Search for the cell housing the specified text and yield its [X, Y] center coordinate. 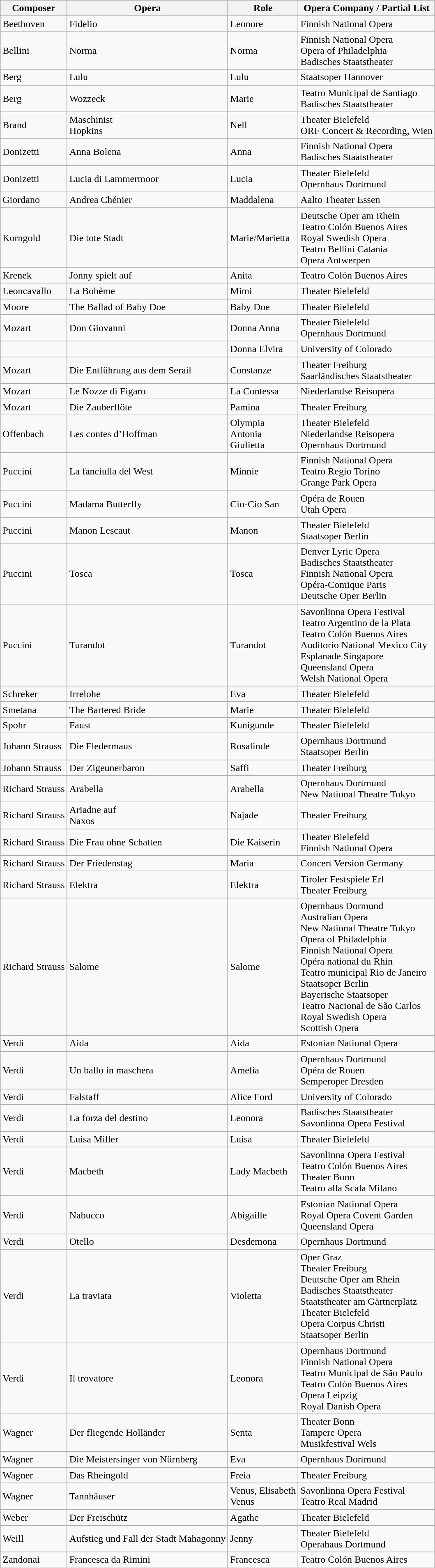
Korngold [34, 237]
Tannhäuser [147, 1496]
Niederlandse Reisopera [366, 391]
Lucia di Lammermoor [147, 178]
Opernhaus DortmundFinnish National OperaTeatro Municipal de São PauloTeatro Colón Buenos AiresOpera LeipzigRoyal Danish Opera [366, 1378]
Giordano [34, 200]
Opéra de RouenUtah Opera [366, 504]
Alice Ford [263, 1097]
Theater BielefeldORF Concert & Recording, Wien [366, 125]
Nell [263, 125]
Der Friedenstag [147, 863]
Leonore [263, 24]
Tiroler Festspiele ErlTheater Freiburg [366, 885]
Saffi [263, 768]
Venus, ElisabethVenus [263, 1496]
Freia [263, 1475]
Maddalena [263, 200]
Weill [34, 1539]
Zandonai [34, 1560]
Marie/Marietta [263, 237]
Concert Version Germany [366, 863]
Estonian National OperaRoyal Opera Covent GardenQueensland Opera [366, 1215]
Moore [34, 307]
Donna Elvira [263, 349]
Madama Butterfly [147, 504]
Minnie [263, 472]
Opernhaus DortmundNew National Theatre Tokyo [366, 789]
Anna [263, 152]
The Bartered Bride [147, 709]
La Bohème [147, 291]
Die Meistersinger von Nürnberg [147, 1460]
Bellini [34, 51]
Luisa [263, 1139]
Donna Anna [263, 328]
Spohr [34, 725]
Theater BielefeldOperahaus Dortmund [366, 1539]
Finnish National OperaBadisches Staatstheater [366, 152]
Manon [263, 531]
Les contes d’Hoffman [147, 434]
Theater BonnTampere OperaMusikfestival Wels [366, 1433]
Anita [263, 275]
Kunigunde [263, 725]
Lady Macbeth [263, 1172]
Manon Lescaut [147, 531]
Role [263, 8]
The Ballad of Baby Doe [147, 307]
Falstaff [147, 1097]
Theater BielefeldFinnish National Opera [366, 842]
Aalto Theater Essen [366, 200]
OlympiaAntoniaGiulietta [263, 434]
Anna Bolena [147, 152]
Teatro Municipal de SantiagoBadisches Staatstheater [366, 99]
Najade [263, 816]
Opernhaus DortmundOpéra de RouenSemperoper Dresden [366, 1070]
Finnish National OperaTeatro Regio TorinoGrange Park Opera [366, 472]
Pamina [263, 407]
Violetta [263, 1296]
Un ballo in maschera [147, 1070]
Krenek [34, 275]
Ariadne aufNaxos [147, 816]
Deutsche Oper am RheinTeatro Colón Buenos AiresRoyal Swedish OperaTeatro Bellini CataniaOpera Antwerpen [366, 237]
Abigaille [263, 1215]
Francesca [263, 1560]
Schreker [34, 694]
Constanze [263, 371]
Nabucco [147, 1215]
Die Kaiserin [263, 842]
Opera [147, 8]
Beethoven [34, 24]
Francesca da Rimini [147, 1560]
Senta [263, 1433]
Desdemona [263, 1241]
Don Giovanni [147, 328]
Smetana [34, 709]
Fidelio [147, 24]
Finnish National Opera [366, 24]
Opernhaus DortmundStaatsoper Berlin [366, 746]
Maria [263, 863]
Der Zigeunerbaron [147, 768]
Theater FreiburgSaarländisches Staatstheater [366, 371]
Baby Doe [263, 307]
Mimi [263, 291]
La forza del destino [147, 1118]
Leoncavallo [34, 291]
Opera Company / Partial List [366, 8]
Luisa Miller [147, 1139]
La traviata [147, 1296]
Savonlinna Opera FestivalTeatro Colón Buenos AiresTheater BonnTeatro alla Scala Milano [366, 1172]
Jenny [263, 1539]
Der fliegende Holländer [147, 1433]
Die Fledermaus [147, 746]
Wozzeck [147, 99]
Staatsoper Hannover [366, 77]
Brand [34, 125]
Irrelohe [147, 694]
Rosalinde [263, 746]
Andrea Chénier [147, 200]
Weber [34, 1517]
Composer [34, 8]
Offenbach [34, 434]
La fanciulla del West [147, 472]
Die Entführung aus dem Serail [147, 371]
La Contessa [263, 391]
Die tote Stadt [147, 237]
Das Rheingold [147, 1475]
Die Zauberflöte [147, 407]
Theater BielefeldStaatsoper Berlin [366, 531]
Denver Lyric OperaBadisches StaatstheaterFinnish National OperaOpéra-Comique ParisDeutsche Oper Berlin [366, 574]
Agathe [263, 1517]
Theater BielefeldNiederlandse ReisoperaOpernhaus Dortmund [366, 434]
Otello [147, 1241]
Finnish National OperaOpera of PhiladelphiaBadisches Staatstheater [366, 51]
Faust [147, 725]
Cio-Cio San [263, 504]
Der Freischütz [147, 1517]
Estonian National Opera [366, 1043]
Macbeth [147, 1172]
Badisches StaatstheaterSavonlinna Opera Festival [366, 1118]
Aufstieg und Fall der Stadt Mahagonny [147, 1539]
Die Frau ohne Schatten [147, 842]
Jonny spielt auf [147, 275]
Amelia [263, 1070]
Le Nozze di Figaro [147, 391]
MaschinistHopkins [147, 125]
Savonlinna Opera FestivalTeatro Real Madrid [366, 1496]
Il trovatore [147, 1378]
Lucia [263, 178]
